Capture the cell that displays the provided text and extract its (x, y) central coordinate. 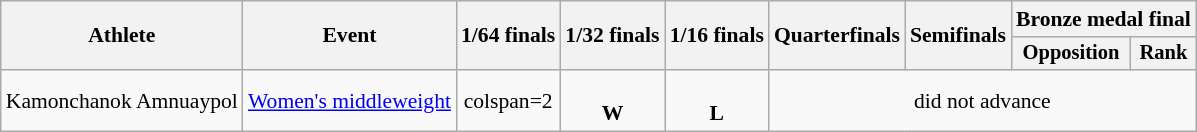
Athlete (122, 36)
colspan=2 (508, 100)
Women's middleweight (350, 100)
Semifinals (958, 36)
1/64 finals (508, 36)
Event (350, 36)
1/16 finals (717, 36)
Rank (1164, 54)
Bronze medal final (1104, 19)
Quarterfinals (837, 36)
W (612, 100)
Kamonchanok Amnuaypol (122, 100)
did not advance (982, 100)
1/32 finals (612, 36)
L (717, 100)
Opposition (1071, 54)
